Capture the cell that displays the provided text and extract its (x, y) central coordinate. 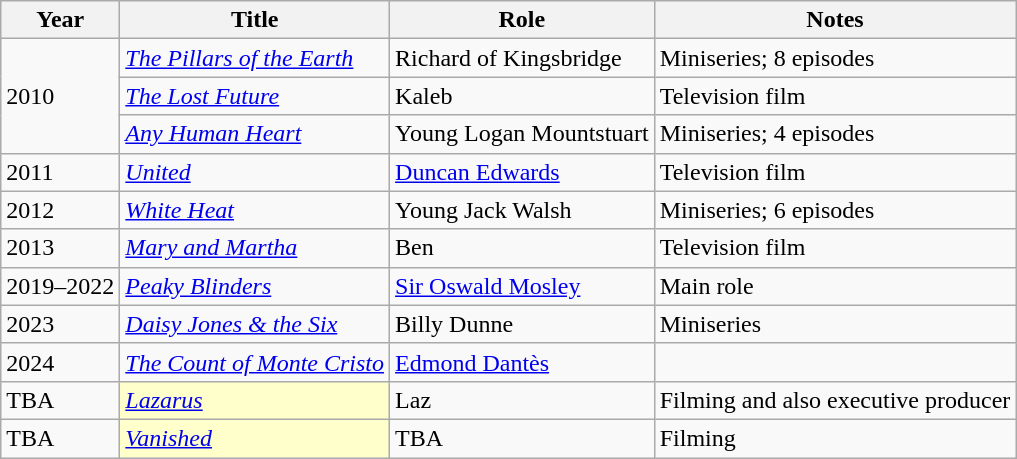
2013 (60, 248)
Young Logan Mountstuart (522, 134)
Filming (835, 438)
2010 (60, 96)
Laz (522, 400)
Young Jack Walsh (522, 210)
Daisy Jones & the Six (255, 324)
2011 (60, 172)
The Lost Future (255, 96)
Miniseries (835, 324)
Any Human Heart (255, 134)
Billy Dunne (522, 324)
Miniseries; 6 episodes (835, 210)
Title (255, 20)
2019–2022 (60, 286)
The Pillars of the Earth (255, 58)
Vanished (255, 438)
Notes (835, 20)
White Heat (255, 210)
Ben (522, 248)
Duncan Edwards (522, 172)
Richard of Kingsbridge (522, 58)
Year (60, 20)
Mary and Martha (255, 248)
2024 (60, 362)
2023 (60, 324)
Miniseries; 4 episodes (835, 134)
The Count of Monte Cristo (255, 362)
Miniseries; 8 episodes (835, 58)
Peaky Blinders (255, 286)
Role (522, 20)
Kaleb (522, 96)
Lazarus (255, 400)
Sir Oswald Mosley (522, 286)
2012 (60, 210)
United (255, 172)
Main role (835, 286)
Filming and also executive producer (835, 400)
Edmond Dantès (522, 362)
